Locate the cell with the specified text and output its [X, Y] center coordinate. 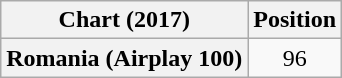
Position [295, 20]
Chart (2017) [124, 20]
Romania (Airplay 100) [124, 58]
96 [295, 58]
